Scan for the cell matching the given text and deliver its [X, Y] coordinate at center. 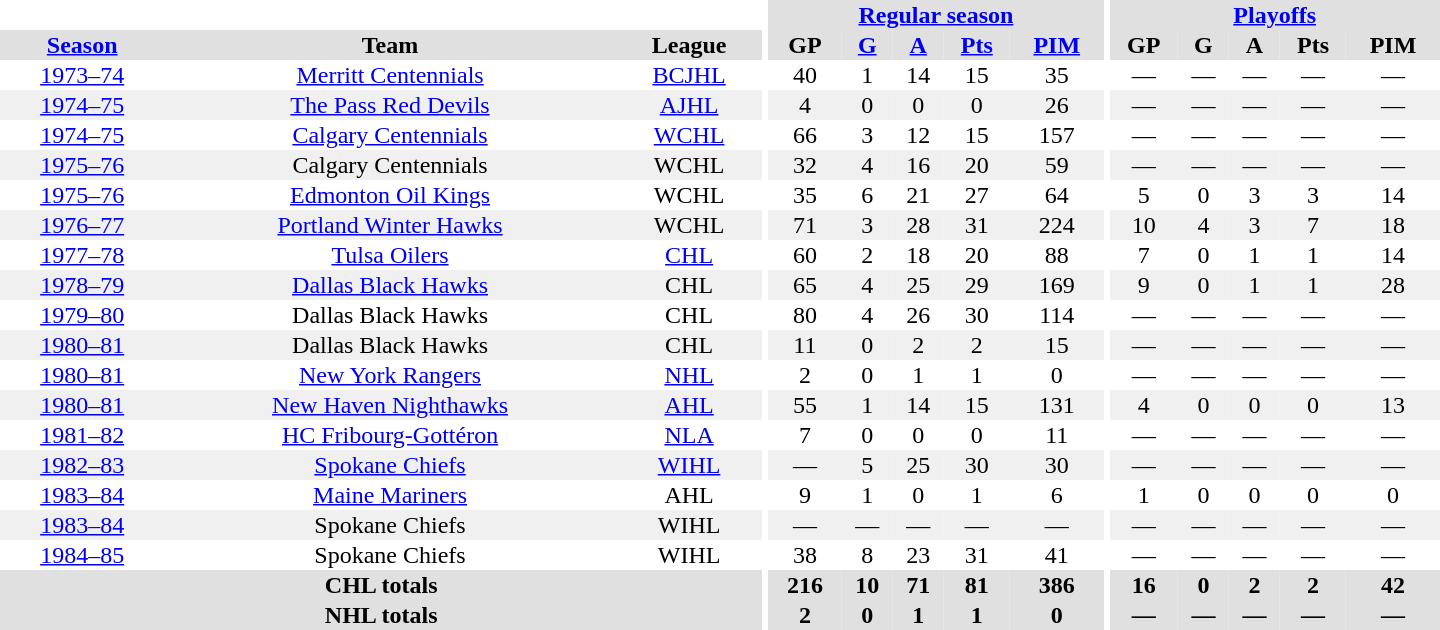
1981–82 [82, 435]
27 [977, 195]
Merritt Centennials [390, 75]
8 [868, 555]
Maine Mariners [390, 495]
1979–80 [82, 315]
NHL [690, 375]
41 [1057, 555]
1978–79 [82, 285]
81 [977, 585]
29 [977, 285]
38 [805, 555]
42 [1393, 585]
NHL totals [381, 615]
1976–77 [82, 225]
32 [805, 165]
66 [805, 135]
CHL totals [381, 585]
Team [390, 45]
12 [918, 135]
Edmonton Oil Kings [390, 195]
114 [1057, 315]
Portland Winter Hawks [390, 225]
New Haven Nighthawks [390, 405]
New York Rangers [390, 375]
55 [805, 405]
Regular season [936, 15]
157 [1057, 135]
BCJHL [690, 75]
13 [1393, 405]
1984–85 [82, 555]
Playoffs [1274, 15]
65 [805, 285]
The Pass Red Devils [390, 105]
HC Fribourg-Gottéron [390, 435]
AJHL [690, 105]
64 [1057, 195]
League [690, 45]
Tulsa Oilers [390, 255]
Season [82, 45]
131 [1057, 405]
NLA [690, 435]
23 [918, 555]
169 [1057, 285]
21 [918, 195]
1977–78 [82, 255]
60 [805, 255]
216 [805, 585]
80 [805, 315]
88 [1057, 255]
1982–83 [82, 465]
386 [1057, 585]
224 [1057, 225]
40 [805, 75]
1973–74 [82, 75]
59 [1057, 165]
